Identify which cell holds the provided text, then report its (X, Y) central coordinate. 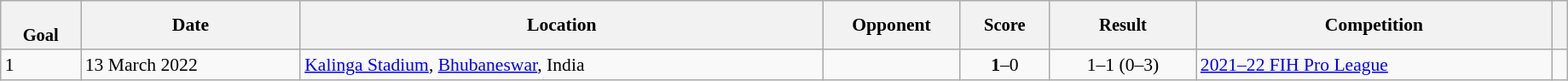
Kalinga Stadium, Bhubaneswar, India (561, 66)
1–0 (1005, 66)
Location (561, 26)
1–1 (0–3) (1123, 66)
2021–22 FIH Pro League (1374, 66)
Opponent (891, 26)
Goal (41, 26)
Date (191, 26)
Competition (1374, 26)
Score (1005, 26)
1 (41, 66)
13 March 2022 (191, 66)
Result (1123, 26)
